From the cell containing the given text, extract its center point as [X, Y] coordinate. 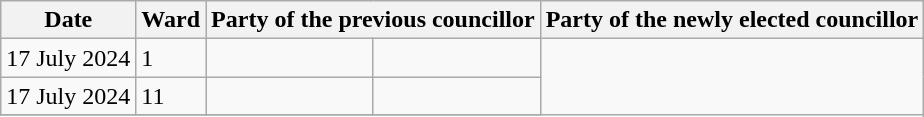
Date [68, 20]
Party of the previous councillor [374, 20]
1 [171, 58]
Ward [171, 20]
11 [171, 96]
Party of the newly elected councillor [732, 20]
